Pinpoint the cell where the given text exists, returning its [x, y] midpoint coordinate. 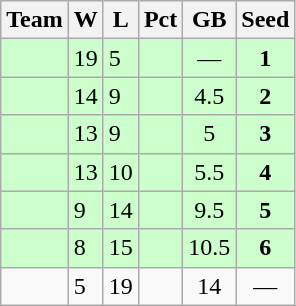
5.5 [210, 172]
4.5 [210, 96]
10 [120, 172]
2 [266, 96]
1 [266, 58]
GB [210, 20]
Pct [160, 20]
L [120, 20]
15 [120, 248]
4 [266, 172]
3 [266, 134]
W [86, 20]
10.5 [210, 248]
8 [86, 248]
6 [266, 248]
9.5 [210, 210]
Seed [266, 20]
Team [35, 20]
